Identify which cell holds the provided text, then report its (X, Y) central coordinate. 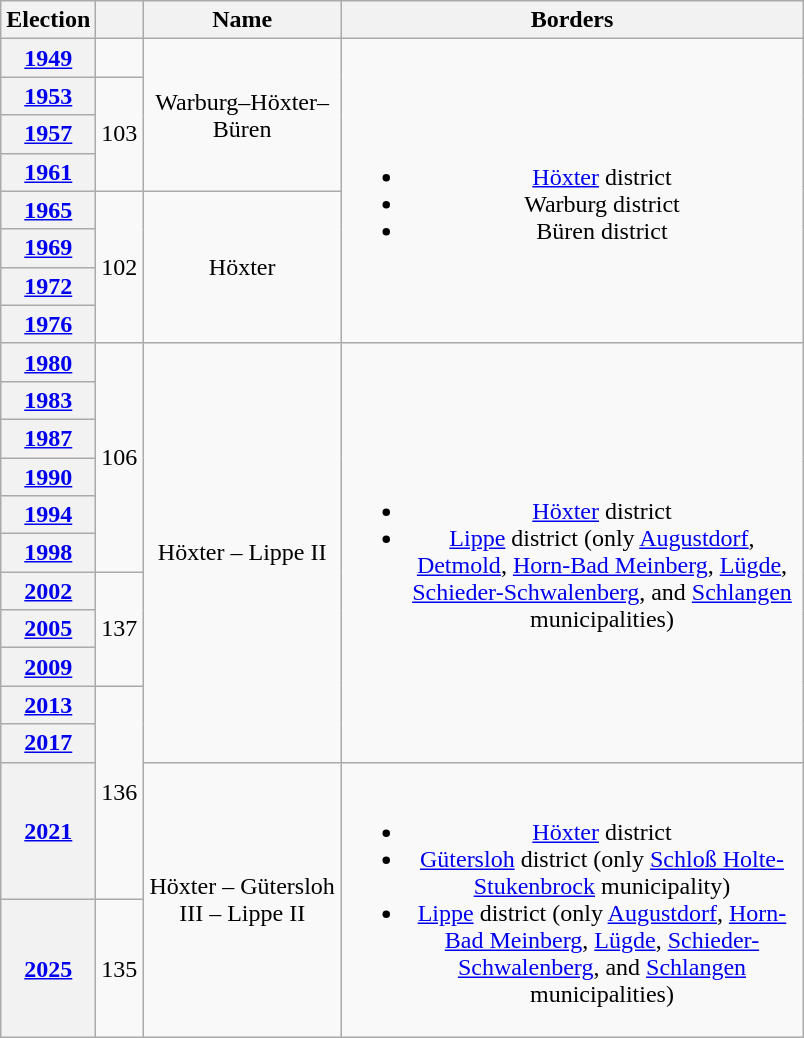
1983 (48, 400)
1976 (48, 324)
2013 (48, 705)
1972 (48, 286)
Höxter – Gütersloh III – Lippe II (242, 900)
Borders (572, 20)
2005 (48, 629)
Warburg–Höxter–Büren (242, 115)
102 (120, 267)
1965 (48, 210)
135 (120, 969)
1969 (48, 248)
Höxter – Lippe II (242, 552)
1953 (48, 96)
1957 (48, 134)
2002 (48, 591)
2025 (48, 969)
106 (120, 457)
Höxter (242, 267)
1994 (48, 515)
137 (120, 629)
2017 (48, 743)
Höxter districtWarburg districtBüren district (572, 191)
2021 (48, 831)
Höxter districtLippe district (only Augustdorf, Detmold, Horn-Bad Meinberg, Lügde, Schieder-Schwalenberg, and Schlangen municipalities) (572, 552)
1990 (48, 477)
136 (120, 793)
103 (120, 134)
2009 (48, 667)
1949 (48, 58)
Election (48, 20)
1987 (48, 438)
1998 (48, 553)
Name (242, 20)
1980 (48, 362)
1961 (48, 172)
